Scan for the cell matching the given text and deliver its [X, Y] coordinate at center. 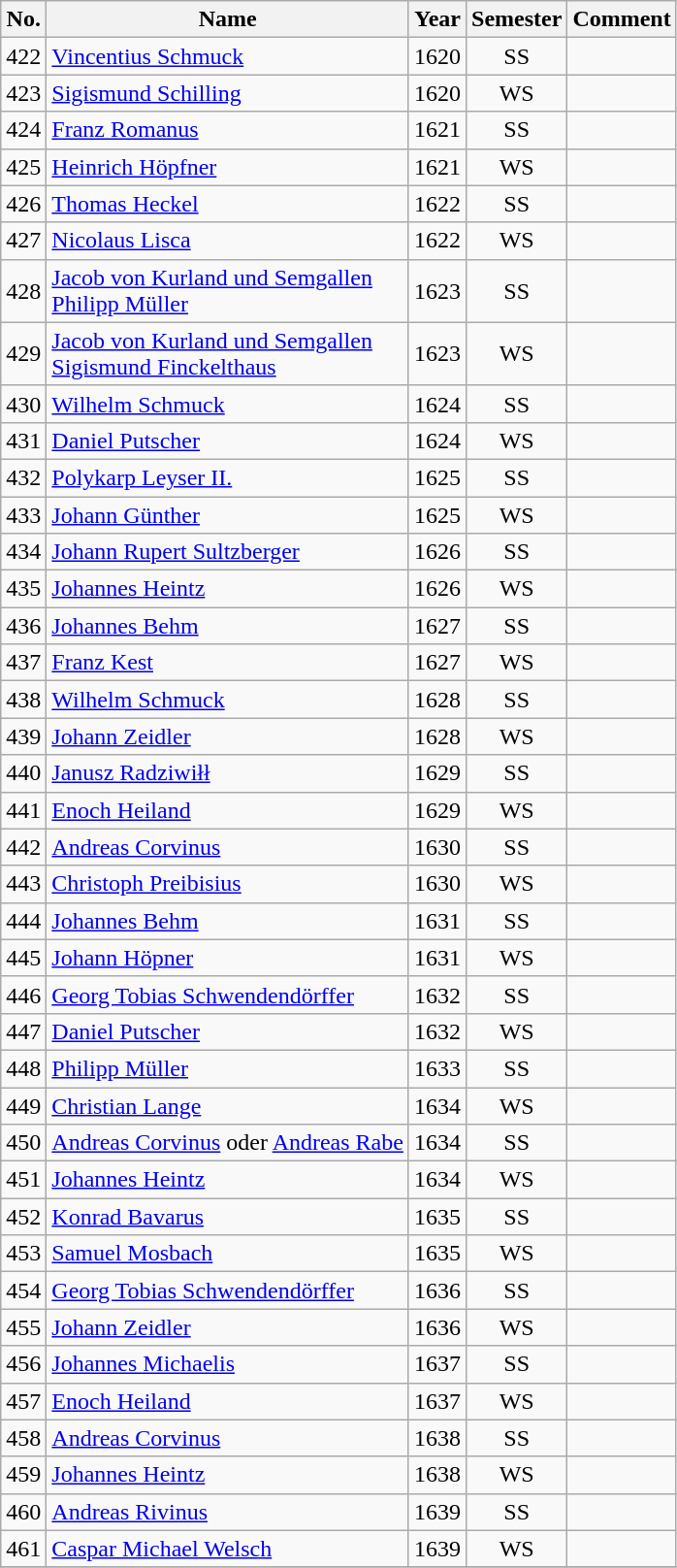
434 [23, 552]
461 [23, 1549]
443 [23, 884]
Konrad Bavarus [228, 1217]
457 [23, 1401]
422 [23, 56]
Vincentius Schmuck [228, 56]
428 [23, 291]
Nicolaus Lisca [228, 241]
Comment [622, 19]
430 [23, 404]
436 [23, 626]
449 [23, 1105]
No. [23, 19]
452 [23, 1217]
426 [23, 204]
Sigismund Schilling [228, 93]
458 [23, 1438]
453 [23, 1254]
433 [23, 515]
1633 [436, 1068]
445 [23, 958]
455 [23, 1327]
448 [23, 1068]
454 [23, 1290]
431 [23, 441]
Johann Rupert Sultzberger [228, 552]
435 [23, 589]
Franz Romanus [228, 130]
Christoph Preibisius [228, 884]
Philipp Müller [228, 1068]
460 [23, 1512]
Johann Günther [228, 515]
441 [23, 810]
Caspar Michael Welsch [228, 1549]
Polykarp Leyser II. [228, 477]
Christian Lange [228, 1105]
Johannes Michaelis [228, 1364]
444 [23, 921]
429 [23, 353]
432 [23, 477]
Thomas Heckel [228, 204]
447 [23, 1031]
Andreas Corvinus oder Andreas Rabe [228, 1143]
Janusz Radziwiłł [228, 773]
Semester [517, 19]
Heinrich Höpfner [228, 167]
Jacob von Kurland und SemgallenSigismund Finckelthaus [228, 353]
Franz Kest [228, 663]
424 [23, 130]
438 [23, 700]
Andreas Rivinus [228, 1512]
Johann Höpner [228, 958]
459 [23, 1475]
427 [23, 241]
442 [23, 847]
425 [23, 167]
423 [23, 93]
446 [23, 995]
Name [228, 19]
Year [436, 19]
Samuel Mosbach [228, 1254]
451 [23, 1180]
Jacob von Kurland und SemgallenPhilipp Müller [228, 291]
440 [23, 773]
456 [23, 1364]
437 [23, 663]
439 [23, 736]
450 [23, 1143]
